Pinpoint the cell where the given text exists, returning its [x, y] midpoint coordinate. 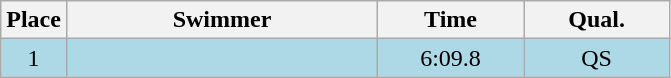
Place [34, 20]
Time [451, 20]
QS [597, 58]
Swimmer [222, 20]
6:09.8 [451, 58]
Qual. [597, 20]
1 [34, 58]
